Return the (X, Y) coordinate for the center point of the cell that contains the specified text.  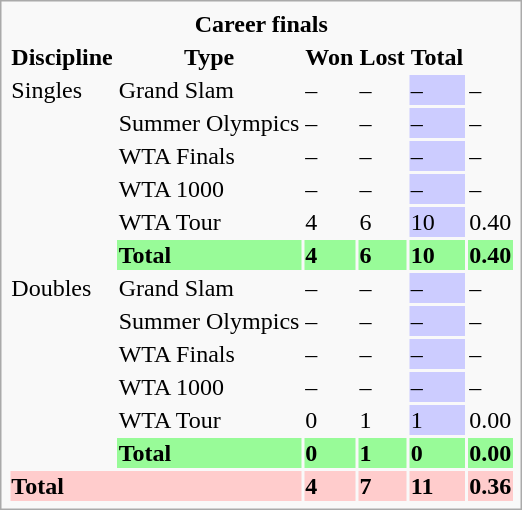
Doubles (62, 370)
7 (382, 486)
Career finals (262, 24)
Discipline (62, 57)
Singles (62, 172)
Won (330, 57)
Lost (382, 57)
0.36 (490, 486)
11 (436, 486)
Type (209, 57)
